Capture the cell that displays the provided text and extract its [x, y] central coordinate. 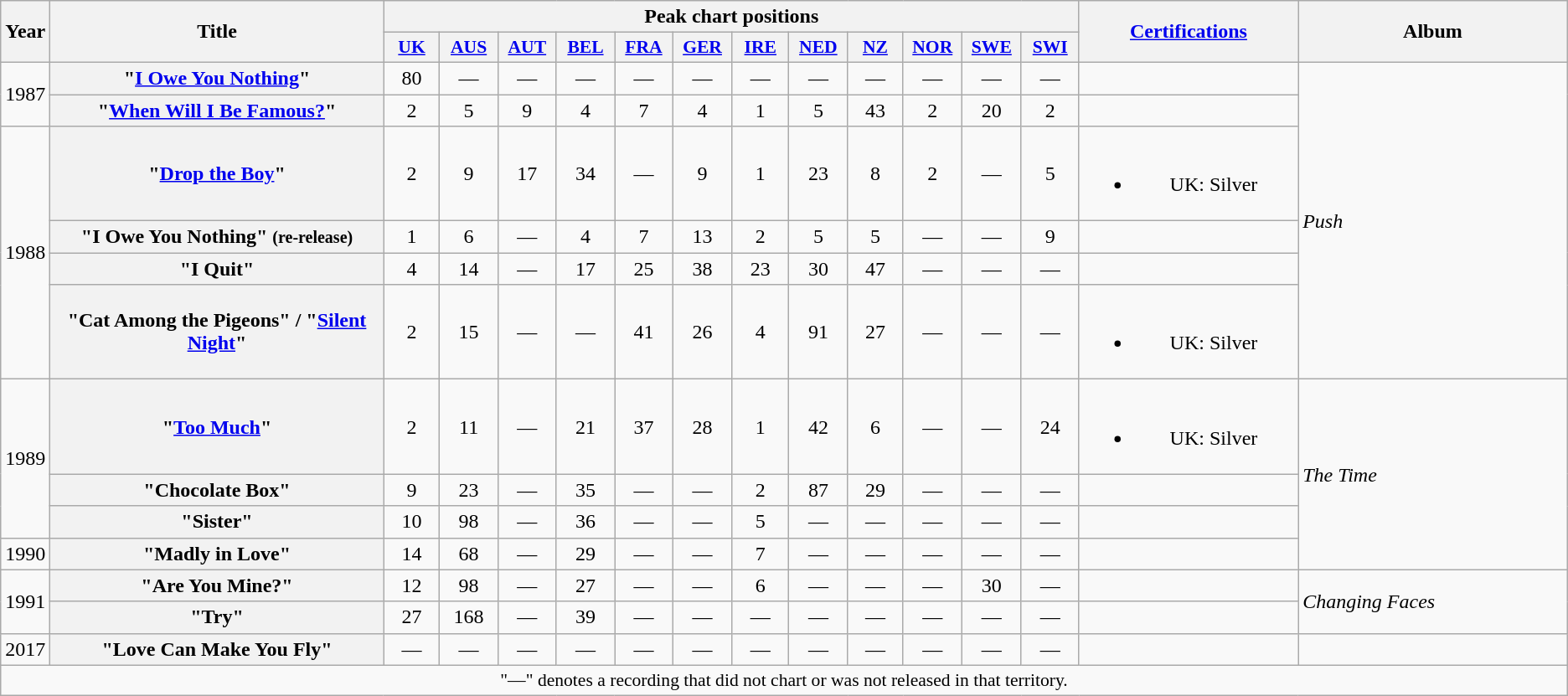
"I Owe You Nothing" (re-release) [217, 237]
47 [875, 269]
"I Owe You Nothing" [217, 78]
"Are You Mine?" [217, 585]
43 [875, 110]
41 [644, 332]
24 [1050, 427]
68 [469, 554]
Peak chart positions [731, 17]
BEL [585, 48]
11 [469, 427]
Year [25, 32]
NED [818, 48]
Album [1433, 32]
SWI [1050, 48]
36 [585, 522]
28 [702, 427]
"Too Much" [217, 427]
GER [702, 48]
26 [702, 332]
37 [644, 427]
"Sister" [217, 522]
"Cat Among the Pigeons" / "Silent Night" [217, 332]
1989 [25, 459]
15 [469, 332]
"Madly in Love" [217, 554]
42 [818, 427]
"Chocolate Box" [217, 490]
IRE [761, 48]
Changing Faces [1433, 601]
NOR [933, 48]
SWE [992, 48]
Title [217, 32]
1988 [25, 253]
Push [1433, 220]
FRA [644, 48]
38 [702, 269]
"Try" [217, 617]
34 [585, 174]
1991 [25, 601]
Certifications [1188, 32]
80 [412, 78]
8 [875, 174]
39 [585, 617]
"I Quit" [217, 269]
91 [818, 332]
UK [412, 48]
10 [412, 522]
1990 [25, 554]
"Drop the Boy" [217, 174]
AUS [469, 48]
35 [585, 490]
"When Will I Be Famous?" [217, 110]
"Love Can Make You Fly" [217, 649]
21 [585, 427]
20 [992, 110]
1987 [25, 94]
12 [412, 585]
"—" denotes a recording that did not chart or was not released in that territory. [784, 680]
The Time [1433, 474]
168 [469, 617]
AUT [527, 48]
NZ [875, 48]
2017 [25, 649]
87 [818, 490]
13 [702, 237]
25 [644, 269]
